From the cell containing the given text, extract its center point as [X, Y] coordinate. 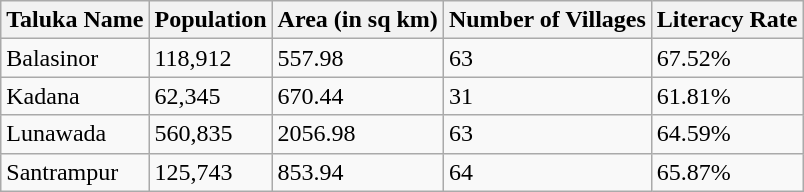
65.87% [727, 172]
Lunawada [75, 134]
557.98 [358, 58]
2056.98 [358, 134]
Taluka Name [75, 20]
67.52% [727, 58]
Balasinor [75, 58]
670.44 [358, 96]
Area (in sq km) [358, 20]
Number of Villages [547, 20]
61.81% [727, 96]
560,835 [210, 134]
853.94 [358, 172]
Santrampur [75, 172]
62,345 [210, 96]
125,743 [210, 172]
Population [210, 20]
Literacy Rate [727, 20]
64 [547, 172]
64.59% [727, 134]
118,912 [210, 58]
31 [547, 96]
Kadana [75, 96]
